Identify which cell holds the provided text, then report its [x, y] central coordinate. 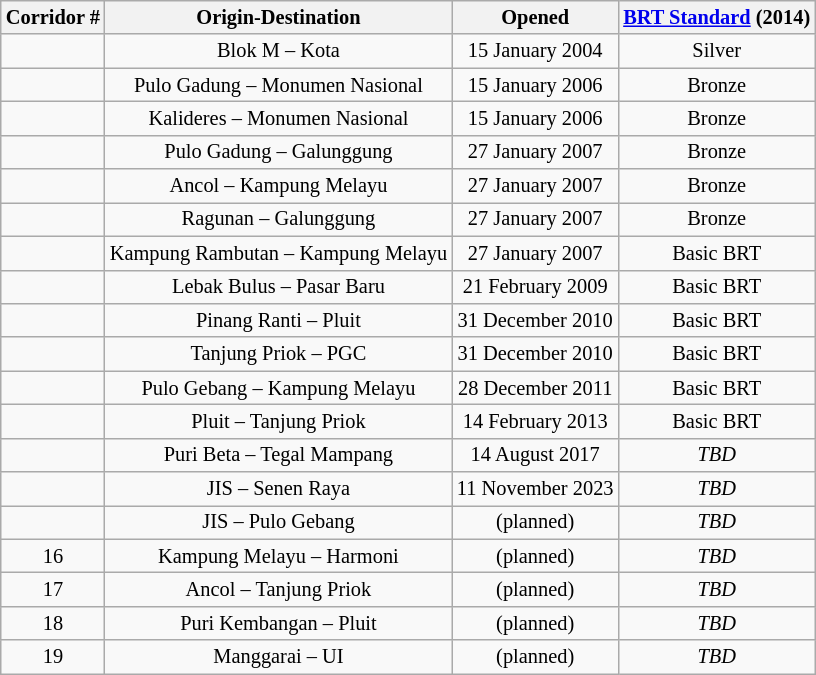
Pinang Ranti – Pluit [278, 321]
Ragunan – Galunggung [278, 220]
Pulo Gadung – Monumen Nasional [278, 85]
14 August 2017 [535, 455]
Origin-Destination [278, 18]
Pluit – Tanjung Priok [278, 422]
21 February 2009 [535, 287]
Pulo Gadung – Galunggung [278, 152]
Ancol – Tanjung Priok [278, 590]
Corridor # [53, 18]
Opened [535, 18]
JIS – Senen Raya [278, 489]
19 [53, 657]
Kampung Melayu – Harmoni [278, 556]
Kalideres – Monumen Nasional [278, 119]
BRT Standard (2014) [716, 18]
Blok M – Kota [278, 51]
Lebak Bulus – Pasar Baru [278, 287]
Manggarai – UI [278, 657]
16 [53, 556]
Silver [716, 51]
Kampung Rambutan – Kampung Melayu [278, 253]
14 February 2013 [535, 422]
JIS – Pulo Gebang [278, 523]
11 November 2023 [535, 489]
Ancol – Kampung Melayu [278, 186]
Puri Kembangan – Pluit [278, 624]
Tanjung Priok – PGC [278, 354]
15 January 2004 [535, 51]
17 [53, 590]
Pulo Gebang – Kampung Melayu [278, 388]
18 [53, 624]
Puri Beta – Tegal Mampang [278, 455]
28 December 2011 [535, 388]
